Locate the cell with the specified text and output its (x, y) center coordinate. 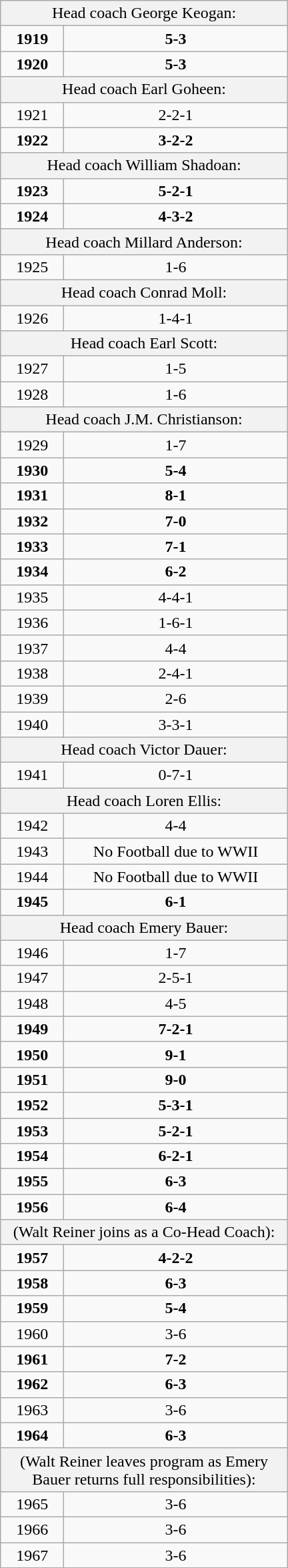
2-2-1 (176, 115)
1956 (32, 1207)
2-4-1 (176, 673)
1951 (32, 1080)
1959 (32, 1308)
Head coach Victor Dauer: (144, 750)
1940 (32, 724)
7-2-1 (176, 1029)
7-0 (176, 521)
7-1 (176, 546)
1922 (32, 140)
Head coach J.M. Christianson: (144, 420)
6-1 (176, 902)
8-1 (176, 496)
1942 (32, 826)
1939 (32, 699)
1948 (32, 1004)
1957 (32, 1258)
4-3-2 (176, 216)
1934 (32, 572)
1945 (32, 902)
4-5 (176, 1004)
1966 (32, 1529)
1924 (32, 216)
6-2 (176, 572)
1923 (32, 191)
1933 (32, 546)
1935 (32, 597)
1963 (32, 1410)
2-6 (176, 699)
9-0 (176, 1080)
2-5-1 (176, 978)
Head coach Loren Ellis: (144, 801)
4-4-1 (176, 597)
Head coach Conrad Moll: (144, 292)
1958 (32, 1283)
1950 (32, 1054)
1936 (32, 623)
0-7-1 (176, 775)
4-2-2 (176, 1258)
6-4 (176, 1207)
Head coach William Shadoan: (144, 165)
1964 (32, 1435)
1930 (32, 470)
1937 (32, 648)
1929 (32, 445)
1954 (32, 1156)
1925 (32, 267)
Head coach Millard Anderson: (144, 242)
7-2 (176, 1359)
1952 (32, 1105)
1961 (32, 1359)
Head coach Earl Goheen: (144, 89)
1965 (32, 1504)
1928 (32, 394)
1919 (32, 39)
1-5 (176, 369)
1932 (32, 521)
3-2-2 (176, 140)
Head coach George Keogan: (144, 13)
3-3-1 (176, 724)
1946 (32, 953)
1-6-1 (176, 623)
1-4-1 (176, 318)
Head coach Earl Scott: (144, 344)
1953 (32, 1131)
1960 (32, 1334)
(Walt Reiner joins as a Co-Head Coach): (144, 1232)
1938 (32, 673)
6-2-1 (176, 1156)
1927 (32, 369)
Head coach Emery Bauer: (144, 927)
1921 (32, 115)
1955 (32, 1182)
1931 (32, 496)
1943 (32, 851)
(Walt Reiner leaves program as Emery Bauer returns full responsibilities): (144, 1469)
5-3-1 (176, 1105)
1920 (32, 64)
1944 (32, 877)
1949 (32, 1029)
9-1 (176, 1054)
1941 (32, 775)
1962 (32, 1385)
1947 (32, 978)
1926 (32, 318)
1967 (32, 1555)
